Detect which cell encompasses the target text, then output its [X, Y] center coordinate. 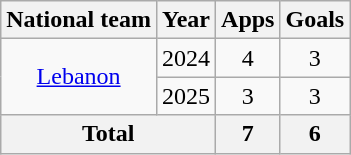
Goals [315, 20]
Apps [248, 20]
2024 [186, 58]
National team [79, 20]
Lebanon [79, 77]
7 [248, 134]
Total [108, 134]
4 [248, 58]
6 [315, 134]
2025 [186, 96]
Year [186, 20]
